Search for the cell housing the specified text and yield its [x, y] center coordinate. 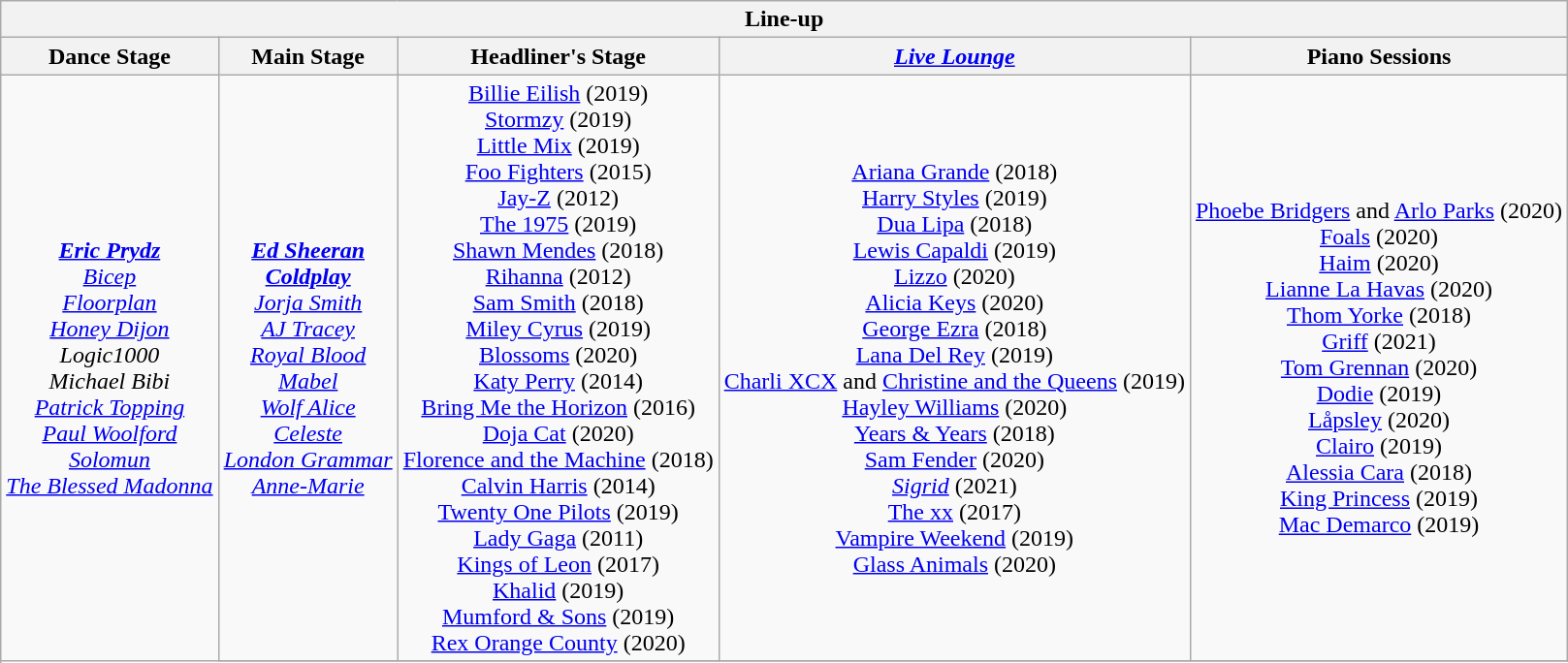
Headliner's Stage [559, 56]
Piano Sessions [1379, 56]
Dance Stage [110, 56]
Ed Sheeran Coldplay Jorja Smith AJ Tracey Royal Blood Mabel Wolf Alice Celeste London Grammar Anne-Marie [308, 368]
Line-up [784, 19]
Live Lounge [954, 56]
Main Stage [308, 56]
Eric Prydz Bicep Floorplan Honey Dijon Logic1000 Michael Bibi Patrick Topping Paul Woolford Solomun The Blessed Madonna [110, 368]
